Pinpoint the cell where the given text exists, returning its [x, y] midpoint coordinate. 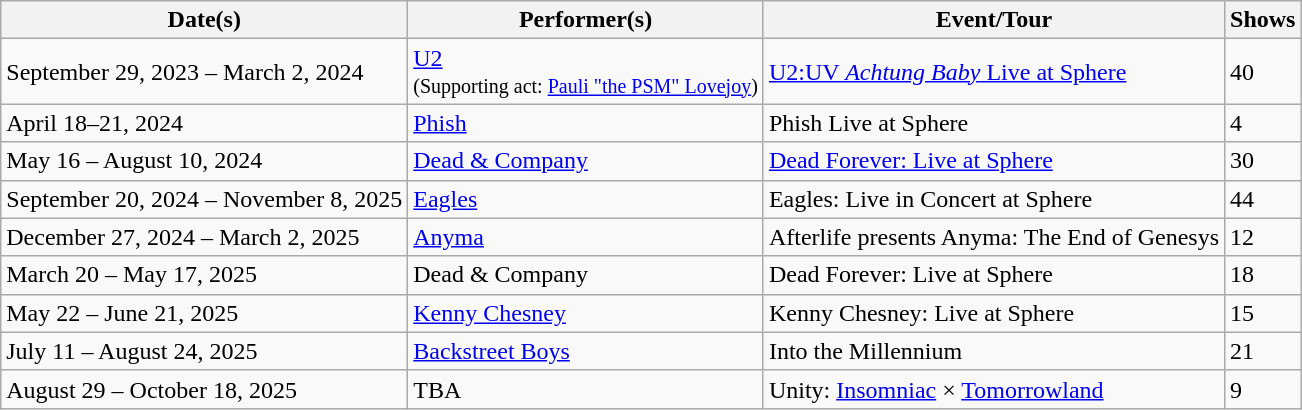
9 [1263, 389]
Performer(s) [586, 20]
Phish [586, 123]
Into the Millennium [994, 351]
September 29, 2023 – March 2, 2024 [204, 72]
Anyma [586, 237]
Eagles: Live in Concert at Sphere [994, 199]
18 [1263, 275]
March 20 – May 17, 2025 [204, 275]
May 22 – June 21, 2025 [204, 313]
May 16 – August 10, 2024 [204, 161]
Kenny Chesney [586, 313]
Unity: Insomniac × Tomorrowland [994, 389]
Shows [1263, 20]
44 [1263, 199]
12 [1263, 237]
15 [1263, 313]
4 [1263, 123]
Phish Live at Sphere [994, 123]
Eagles [586, 199]
Backstreet Boys [586, 351]
40 [1263, 72]
Event/Tour [994, 20]
Afterlife presents Anyma: The End of Genesys [994, 237]
21 [1263, 351]
April 18–21, 2024 [204, 123]
September 20, 2024 – November 8, 2025 [204, 199]
U2(Supporting act: Pauli "the PSM" Lovejoy) [586, 72]
Kenny Chesney: Live at Sphere [994, 313]
30 [1263, 161]
TBA [586, 389]
July 11 – August 24, 2025 [204, 351]
U2:UV Achtung Baby Live at Sphere [994, 72]
Date(s) [204, 20]
December 27, 2024 – March 2, 2025 [204, 237]
August 29 – October 18, 2025 [204, 389]
